Output the [x, y] coordinate of the center of the cell containing the given text.  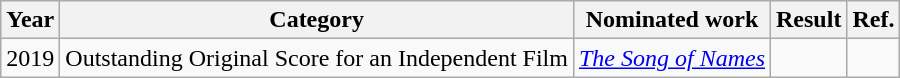
Outstanding Original Score for an Independent Film [317, 58]
Year [30, 20]
Ref. [874, 20]
Category [317, 20]
Nominated work [672, 20]
2019 [30, 58]
Result [809, 20]
The Song of Names [672, 58]
